Capture the cell that displays the provided text and extract its (x, y) central coordinate. 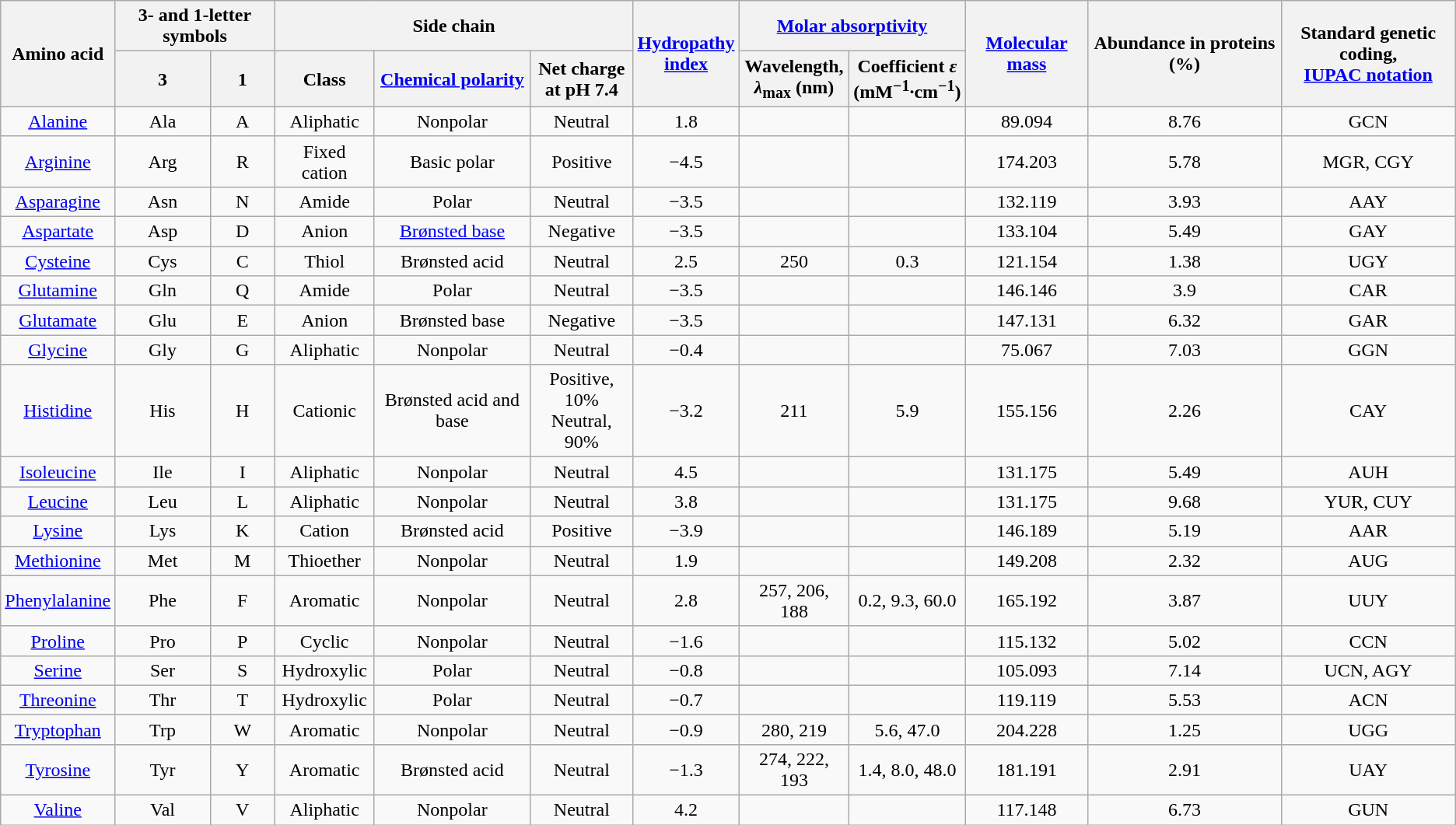
Wavelength,λmax (nm) (794, 79)
Molecular mass (1027, 54)
146.189 (1027, 531)
133.104 (1027, 232)
274, 222, 193 (794, 770)
His (163, 411)
GCN (1368, 121)
0.3 (907, 261)
N (243, 201)
Cysteine (58, 261)
Threonine (58, 700)
AAY (1368, 201)
Cyclic (324, 641)
89.094 (1027, 121)
E (243, 320)
Isoleucine (58, 472)
3.9 (1185, 291)
−4.5 (686, 162)
AAR (1368, 531)
UAY (1368, 770)
UGG (1368, 729)
Tryptophan (58, 729)
3 (163, 79)
UUY (1368, 600)
Tyr (163, 770)
I (243, 472)
1.8 (686, 121)
2.5 (686, 261)
H (243, 411)
Net chargeat pH 7.4 (582, 79)
Positive, 10%Neutral, 90% (582, 411)
4.2 (686, 810)
3.8 (686, 502)
Asp (163, 232)
−1.6 (686, 641)
Abundance in proteins (%) (1185, 54)
7.14 (1185, 670)
CCN (1368, 641)
Arg (163, 162)
L (243, 502)
211 (794, 411)
1.25 (1185, 729)
W (243, 729)
CAY (1368, 411)
−0.8 (686, 670)
MGR, CGY (1368, 162)
Trp (163, 729)
GAY (1368, 232)
−0.9 (686, 729)
AUG (1368, 561)
−0.7 (686, 700)
V (243, 810)
Proline (58, 641)
Cationic (324, 411)
CAR (1368, 291)
Glutamate (58, 320)
D (243, 232)
Histidine (58, 411)
UCN, AGY (1368, 670)
Glycine (58, 350)
1.9 (686, 561)
F (243, 600)
2.32 (1185, 561)
2.91 (1185, 770)
1 (243, 79)
A (243, 121)
Leu (163, 502)
7.03 (1185, 350)
Phenylalanine (58, 600)
Thiol (324, 261)
0.2, 9.3, 60.0 (907, 600)
GUN (1368, 810)
Thr (163, 700)
Gly (163, 350)
Ala (163, 121)
1.4, 8.0, 48.0 (907, 770)
Valine (58, 810)
Basic polar (453, 162)
3.87 (1185, 600)
5.6, 47.0 (907, 729)
Cys (163, 261)
Coefficient ε(mM−1·cm−1) (907, 79)
GGN (1368, 350)
8.76 (1185, 121)
9.68 (1185, 502)
280, 219 (794, 729)
Lys (163, 531)
105.093 (1027, 670)
4.5 (686, 472)
117.148 (1027, 810)
147.131 (1027, 320)
Phe (163, 600)
149.208 (1027, 561)
121.154 (1027, 261)
5.53 (1185, 700)
Serine (58, 670)
Ile (163, 472)
Tyrosine (58, 770)
R (243, 162)
AUH (1368, 472)
P (243, 641)
165.192 (1027, 600)
Aspartate (58, 232)
−3.9 (686, 531)
−3.2 (686, 411)
181.191 (1027, 770)
K (243, 531)
Alanine (58, 121)
204.228 (1027, 729)
2.26 (1185, 411)
ACN (1368, 700)
Gln (163, 291)
5.78 (1185, 162)
Pro (163, 641)
UGY (1368, 261)
Standard genetic coding,IUPAC notation (1368, 54)
−0.4 (686, 350)
6.73 (1185, 810)
Y (243, 770)
250 (794, 261)
3.93 (1185, 201)
Arginine (58, 162)
Lysine (58, 531)
Side chain (454, 26)
Glu (163, 320)
174.203 (1027, 162)
Met (163, 561)
T (243, 700)
Fixed cation (324, 162)
M (243, 561)
Asn (163, 201)
Ser (163, 670)
5.02 (1185, 641)
Leucine (58, 502)
146.146 (1027, 291)
−1.3 (686, 770)
257, 206, 188 (794, 600)
6.32 (1185, 320)
S (243, 670)
Brønsted acid and base (453, 411)
75.067 (1027, 350)
155.156 (1027, 411)
Val (163, 810)
132.119 (1027, 201)
5.19 (1185, 531)
Hydropathy index (686, 54)
2.8 (686, 600)
Q (243, 291)
G (243, 350)
Thioether (324, 561)
Amino acid (58, 54)
3- and 1-letter symbols (194, 26)
Cation (324, 531)
GAR (1368, 320)
115.132 (1027, 641)
Methionine (58, 561)
YUR, CUY (1368, 502)
Chemical polarity (453, 79)
Glutamine (58, 291)
1.38 (1185, 261)
Asparagine (58, 201)
C (243, 261)
119.119 (1027, 700)
Class (324, 79)
5.9 (907, 411)
Molar absorptivity (852, 26)
